Scan for the cell matching the given text and deliver its (x, y) coordinate at center. 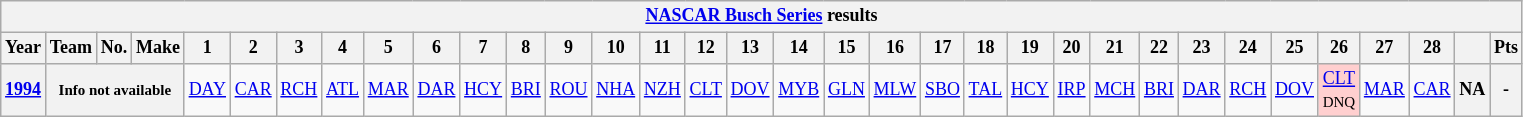
Year (24, 48)
15 (847, 48)
21 (1115, 48)
DAY (207, 90)
28 (1432, 48)
Make (158, 48)
Team (70, 48)
7 (484, 48)
ROU (568, 90)
TAL (985, 90)
NHA (616, 90)
19 (1030, 48)
8 (526, 48)
CLTDNQ (1338, 90)
3 (299, 48)
11 (663, 48)
NA (1472, 90)
1 (207, 48)
CLT (706, 90)
MCH (1115, 90)
MYB (799, 90)
14 (799, 48)
16 (894, 48)
IRP (1072, 90)
26 (1338, 48)
4 (343, 48)
MLW (894, 90)
2 (253, 48)
22 (1160, 48)
25 (1295, 48)
5 (388, 48)
12 (706, 48)
SBO (943, 90)
13 (750, 48)
27 (1385, 48)
- (1506, 90)
NZH (663, 90)
GLN (847, 90)
18 (985, 48)
ATL (343, 90)
24 (1248, 48)
6 (436, 48)
NASCAR Busch Series results (762, 16)
10 (616, 48)
17 (943, 48)
23 (1202, 48)
1994 (24, 90)
20 (1072, 48)
Pts (1506, 48)
9 (568, 48)
No. (114, 48)
Info not available (114, 90)
